For the text-containing cell, return its midpoint in (X, Y) coordinate format. 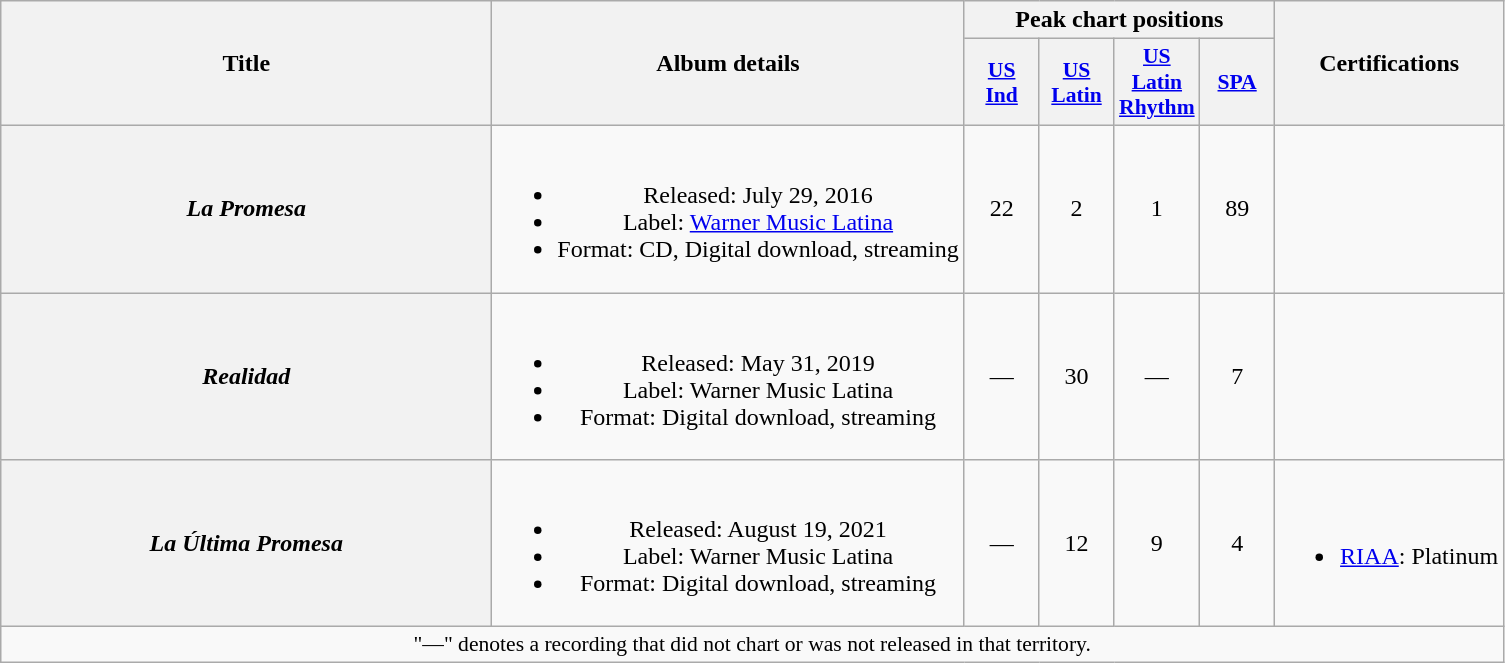
"—" denotes a recording that did not chart or was not released in that territory. (752, 645)
Released: August 19, 2021Label: Warner Music LatinaFormat: Digital download, streaming (728, 544)
Peak chart positions (1119, 20)
Released: May 31, 2019Label: Warner Music LatinaFormat: Digital download, streaming (728, 376)
89 (1238, 208)
7 (1238, 376)
4 (1238, 544)
2 (1076, 208)
SPA (1238, 82)
RIAA: Platinum (1390, 544)
Certifications (1390, 64)
12 (1076, 544)
USLatinRhythm (1157, 82)
USInd (1002, 82)
Realidad (246, 376)
Released: July 29, 2016Label: Warner Music LatinaFormat: CD, Digital download, streaming (728, 208)
1 (1157, 208)
9 (1157, 544)
Title (246, 64)
Album details (728, 64)
22 (1002, 208)
La Última Promesa (246, 544)
USLatin (1076, 82)
La Promesa (246, 208)
30 (1076, 376)
